Find where the given text appears and provide that cell's center as (X, Y) coordinate. 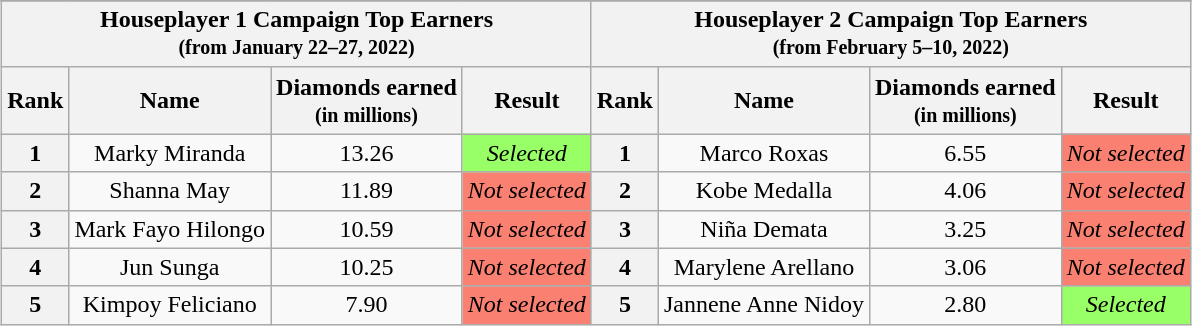
Marco Roxas (764, 153)
Marky Miranda (170, 153)
Shanna May (170, 191)
7.90 (367, 305)
3.25 (965, 229)
Houseplayer 1 Campaign Top Earners(from January 22–27, 2022) (297, 34)
13.26 (367, 153)
Marylene Arellano (764, 267)
2.80 (965, 305)
6.55 (965, 153)
Kobe Medalla (764, 191)
Houseplayer 2 Campaign Top Earners(from February 5–10, 2022) (890, 34)
Jun Sunga (170, 267)
4.06 (965, 191)
Mark Fayo Hilongo (170, 229)
11.89 (367, 191)
10.59 (367, 229)
Jannene Anne Nidoy (764, 305)
10.25 (367, 267)
Niña Demata (764, 229)
3.06 (965, 267)
Kimpoy Feliciano (170, 305)
